Capture the cell that displays the provided text and extract its (x, y) central coordinate. 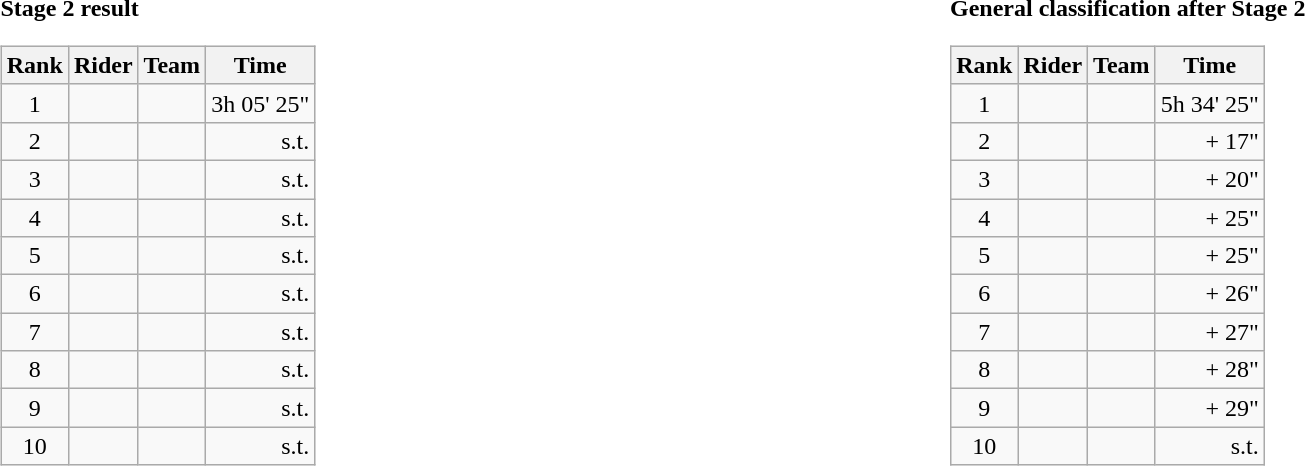
+ 26" (1210, 294)
+ 27" (1210, 332)
5h 34' 25" (1210, 103)
+ 20" (1210, 179)
+ 28" (1210, 370)
+ 29" (1210, 408)
+ 17" (1210, 141)
3h 05' 25" (260, 103)
